Pinpoint the cell where the given text exists, returning its (x, y) midpoint coordinate. 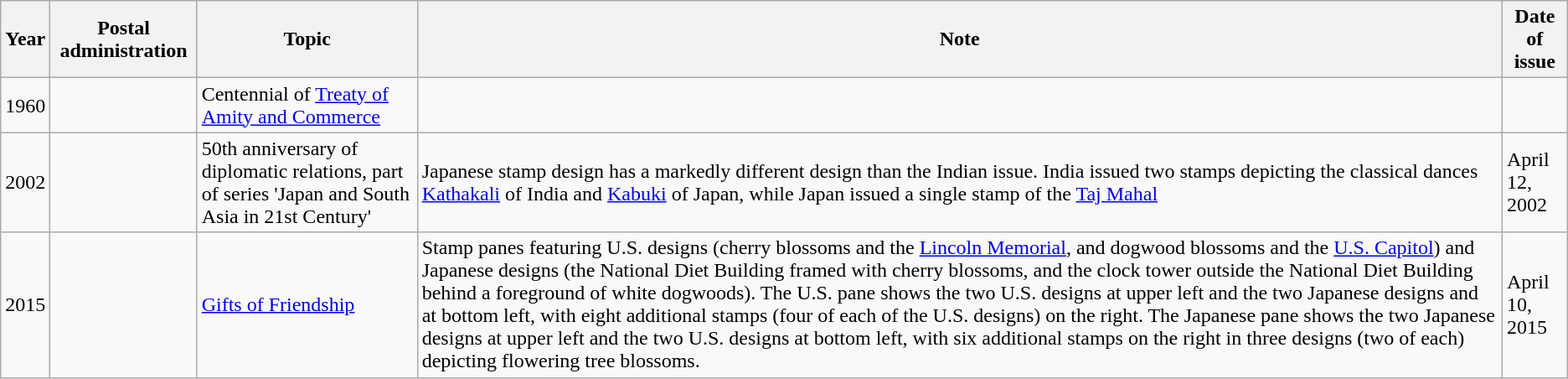
Gifts of Friendship (307, 305)
Topic (307, 39)
50th anniversary of diplomatic relations, part of series 'Japan and South Asia in 21st Century' (307, 183)
Postal administration (124, 39)
2002 (25, 183)
April 10, 2015 (1534, 305)
Note (960, 39)
Centennial of Treaty of Amity and Commerce (307, 106)
1960 (25, 106)
April 12, 2002 (1534, 183)
Date of issue (1534, 39)
2015 (25, 305)
Year (25, 39)
